Extract the [X, Y] coordinate from the center of the cell holding the provided text.  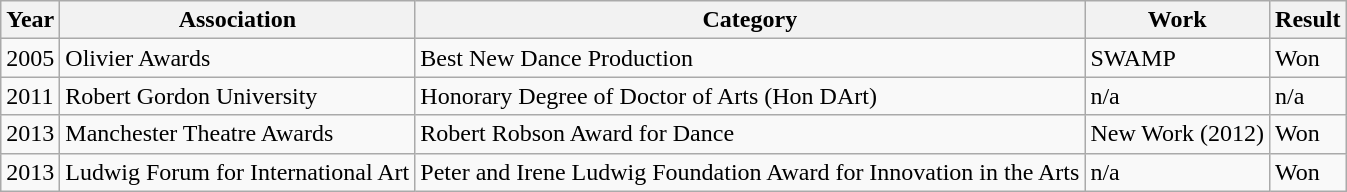
Honorary Degree of Doctor of Arts (Hon DArt) [750, 96]
Ludwig Forum for International Art [238, 172]
Work [1178, 20]
Olivier Awards [238, 58]
Manchester Theatre Awards [238, 134]
Category [750, 20]
SWAMP [1178, 58]
Association [238, 20]
Robert Gordon University [238, 96]
Result [1308, 20]
2011 [30, 96]
Robert Robson Award for Dance [750, 134]
Best New Dance Production [750, 58]
Peter and Irene Ludwig Foundation Award for Innovation in the Arts [750, 172]
New Work (2012) [1178, 134]
Year [30, 20]
2005 [30, 58]
